Identify which cell holds the provided text, then report its [x, y] central coordinate. 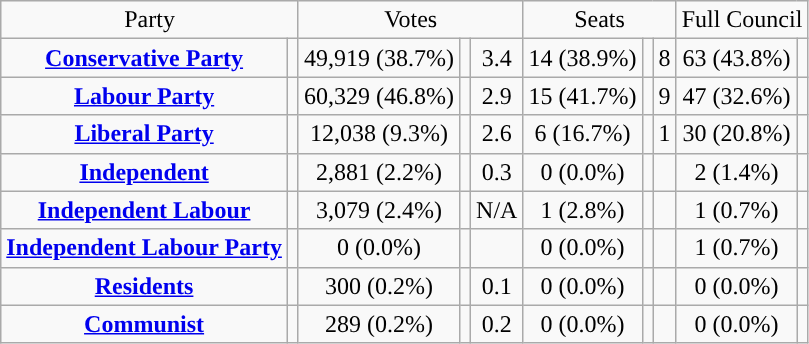
9 [664, 96]
0.2 [497, 324]
Independent [144, 172]
Residents [144, 286]
1 [664, 134]
0.1 [497, 286]
Independent Labour [144, 210]
2.9 [497, 96]
Independent Labour Party [144, 248]
Party [150, 20]
Conservative Party [144, 58]
3.4 [497, 58]
Votes [410, 20]
2,881 (2.2%) [378, 172]
12,038 (9.3%) [378, 134]
6 (16.7%) [582, 134]
15 (41.7%) [582, 96]
2 (1.4%) [736, 172]
3,079 (2.4%) [378, 210]
63 (43.8%) [736, 58]
0.3 [497, 172]
8 [664, 58]
47 (32.6%) [736, 96]
N/A [497, 210]
Liberal Party [144, 134]
289 (0.2%) [378, 324]
2.6 [497, 134]
Seats [600, 20]
60,329 (46.8%) [378, 96]
Full Council [742, 20]
Labour Party [144, 96]
300 (0.2%) [378, 286]
Communist [144, 324]
30 (20.8%) [736, 134]
1 (2.8%) [582, 210]
14 (38.9%) [582, 58]
49,919 (38.7%) [378, 58]
